Capture the cell that displays the provided text and extract its [X, Y] central coordinate. 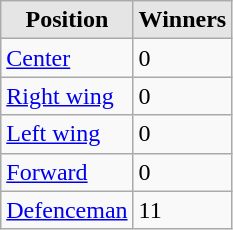
Forward [67, 172]
Winners [182, 20]
Center [67, 58]
Defenceman [67, 210]
Right wing [67, 96]
11 [182, 210]
Left wing [67, 134]
Position [67, 20]
